Search for the cell housing the specified text and yield its [X, Y] center coordinate. 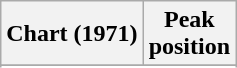
Peakposition [189, 34]
Chart (1971) [72, 34]
